Locate the cell with the specified text and output its [X, Y] center coordinate. 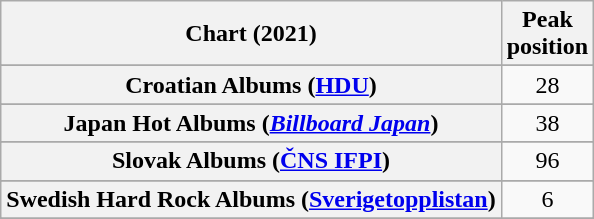
Swedish Hard Rock Albums (Sverigetopplistan) [251, 199]
Japan Hot Albums (Billboard Japan) [251, 123]
Peakposition [547, 34]
6 [547, 199]
28 [547, 85]
Chart (2021) [251, 34]
96 [547, 161]
38 [547, 123]
Slovak Albums (ČNS IFPI) [251, 161]
Croatian Albums (HDU) [251, 85]
